From the cell containing the given text, extract its center point as (X, Y) coordinate. 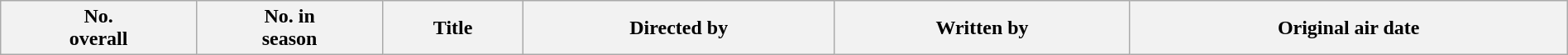
Title (453, 28)
No. inseason (289, 28)
Written by (982, 28)
Original air date (1348, 28)
Directed by (678, 28)
No.overall (99, 28)
